Extract the (x, y) coordinate from the center of the cell holding the provided text.  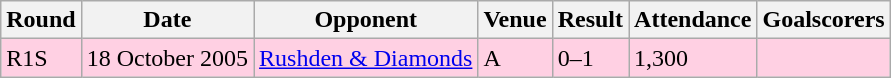
A (515, 58)
Date (167, 20)
Goalscorers (824, 20)
18 October 2005 (167, 58)
Result (590, 20)
Venue (515, 20)
Rushden & Diamonds (366, 58)
Attendance (693, 20)
1,300 (693, 58)
0–1 (590, 58)
Opponent (366, 20)
R1S (41, 58)
Round (41, 20)
